Find where the given text appears and provide that cell's center as [X, Y] coordinate. 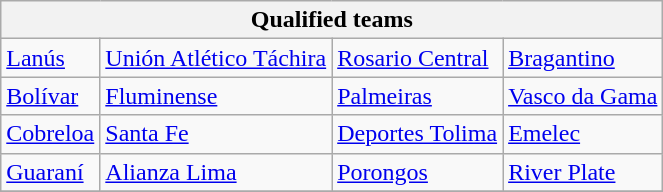
Santa Fe [216, 134]
Vasco da Gama [583, 96]
Cobreloa [50, 134]
Rosario Central [418, 58]
Unión Atlético Táchira [216, 58]
River Plate [583, 172]
Bragantino [583, 58]
Deportes Tolima [418, 134]
Emelec [583, 134]
Fluminense [216, 96]
Alianza Lima [216, 172]
Lanús [50, 58]
Porongos [418, 172]
Qualified teams [332, 20]
Bolívar [50, 96]
Guaraní [50, 172]
Palmeiras [418, 96]
